Identify which cell holds the provided text, then report its (x, y) central coordinate. 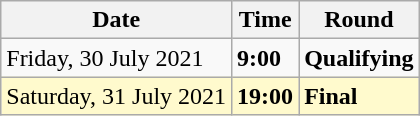
Date (116, 20)
Final (359, 96)
19:00 (266, 96)
Friday, 30 July 2021 (116, 58)
Saturday, 31 July 2021 (116, 96)
Round (359, 20)
9:00 (266, 58)
Time (266, 20)
Qualifying (359, 58)
